Capture the cell that displays the provided text and extract its [X, Y] central coordinate. 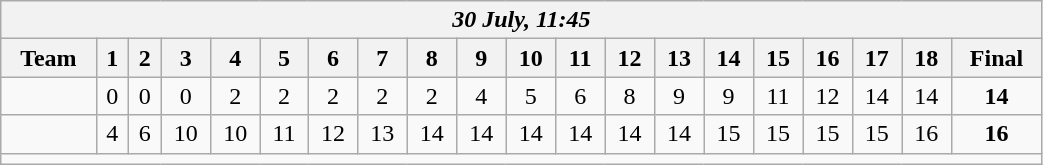
Final [996, 58]
7 [382, 58]
30 July, 11:45 [522, 20]
1 [112, 58]
Team [48, 58]
3 [186, 58]
18 [926, 58]
17 [876, 58]
